Pinpoint the cell where the given text exists, returning its [X, Y] midpoint coordinate. 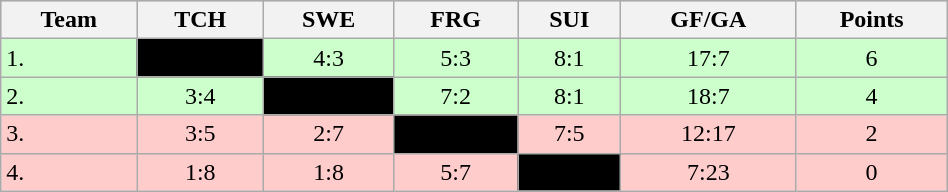
5:7 [455, 172]
4. [69, 172]
12:17 [708, 134]
TCH [200, 20]
6 [872, 58]
SWE [329, 20]
5:3 [455, 58]
FRG [455, 20]
17:7 [708, 58]
1. [69, 58]
2 [872, 134]
7:2 [455, 96]
7:5 [570, 134]
0 [872, 172]
2. [69, 96]
7:23 [708, 172]
2:7 [329, 134]
SUI [570, 20]
GF/GA [708, 20]
Team [69, 20]
4 [872, 96]
18:7 [708, 96]
Points [872, 20]
4:3 [329, 58]
3:5 [200, 134]
3. [69, 134]
3:4 [200, 96]
